Extract the (X, Y) coordinate from the center of the cell holding the provided text.  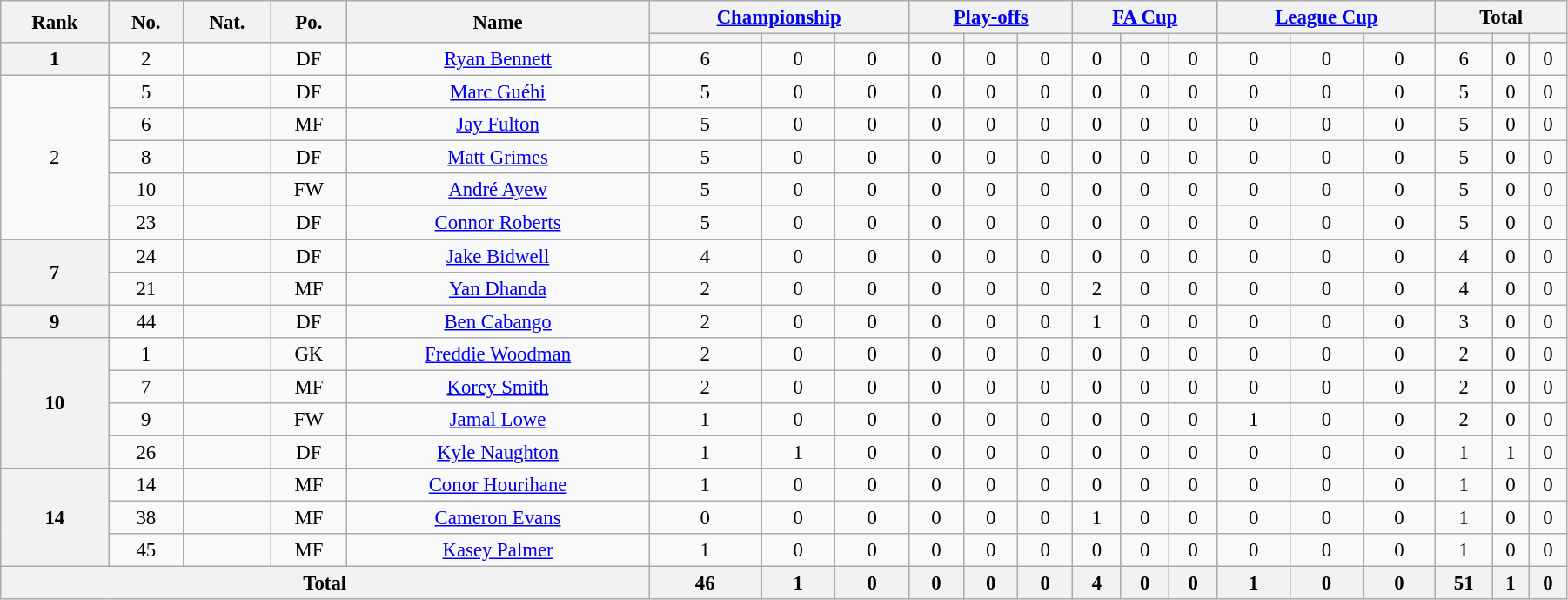
26 (146, 452)
Ryan Bennett (498, 59)
Po. (308, 22)
Nat. (228, 22)
24 (146, 256)
Jamal Lowe (498, 420)
45 (146, 550)
Marc Guéhi (498, 92)
Connor Roberts (498, 223)
Matt Grimes (498, 158)
23 (146, 223)
8 (146, 158)
GK (308, 354)
No. (146, 22)
Kasey Palmer (498, 550)
League Cup (1326, 17)
Kyle Naughton (498, 452)
André Ayew (498, 191)
FA Cup (1145, 17)
46 (705, 583)
Yan Dhanda (498, 288)
Championship (780, 17)
21 (146, 288)
Cameron Evans (498, 517)
38 (146, 517)
51 (1464, 583)
Rank (55, 22)
Jay Fulton (498, 125)
Play-offs (991, 17)
Conor Hourihane (498, 485)
44 (146, 321)
Name (498, 22)
Korey Smith (498, 387)
Ben Cabango (498, 321)
Jake Bidwell (498, 256)
3 (1464, 321)
Freddie Woodman (498, 354)
